Identify which cell holds the provided text, then report its [x, y] central coordinate. 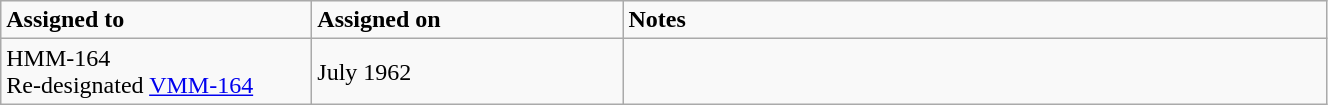
Assigned on [468, 20]
Assigned to [156, 20]
July 1962 [468, 72]
HMM-164Re-designated VMM-164 [156, 72]
Notes [975, 20]
